From the cell containing the given text, extract its center point as [x, y] coordinate. 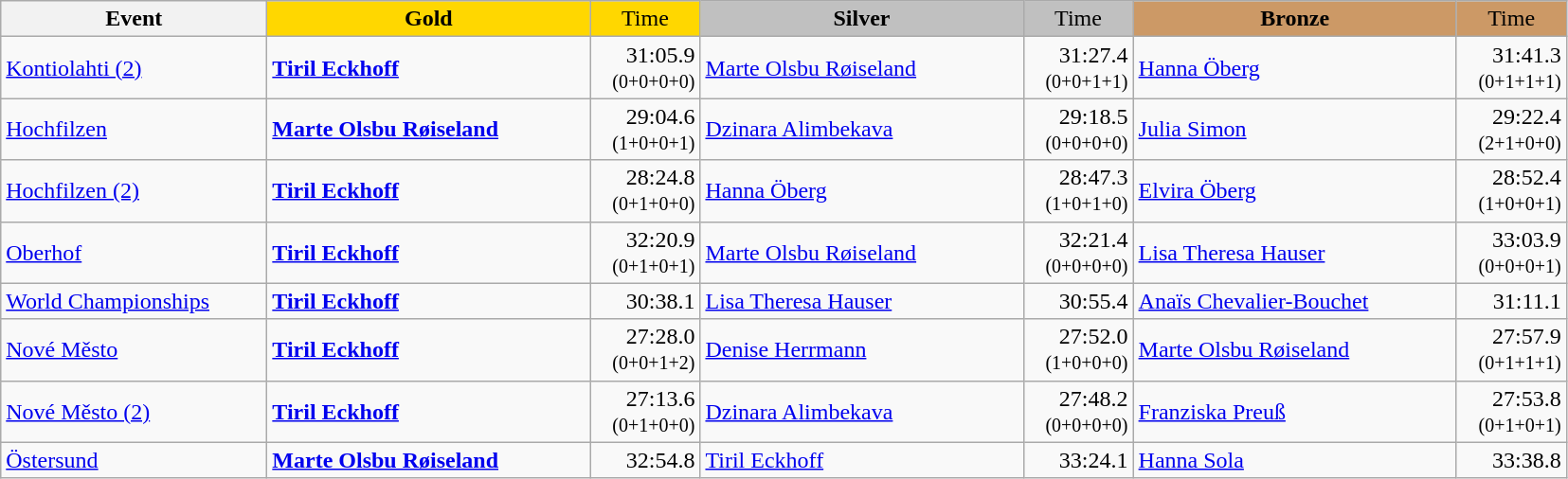
28:52.4(1+0+0+1) [1511, 191]
29:22.4(2+1+0+0) [1511, 129]
Elvira Öberg [1294, 191]
Hochfilzen [135, 129]
31:27.4(0+0+1+1) [1078, 68]
31:05.9(0+0+0+0) [645, 68]
27:13.6(0+1+0+0) [645, 411]
32:54.8 [645, 460]
33:38.8 [1511, 460]
29:04.6(1+0+0+1) [645, 129]
Oberhof [135, 252]
33:03.9(0+0+0+1) [1511, 252]
30:38.1 [645, 301]
Silver [862, 19]
Kontiolahti (2) [135, 68]
30:55.4 [1078, 301]
31:11.1 [1511, 301]
28:24.8(0+1+0+0) [645, 191]
27:52.0(1+0+0+0) [1078, 350]
32:21.4(0+0+0+0) [1078, 252]
World Championships [135, 301]
Nové Město [135, 350]
32:20.9(0+1+0+1) [645, 252]
Hanna Sola [1294, 460]
27:28.0(0+0+1+2) [645, 350]
29:18.5(0+0+0+0) [1078, 129]
Hochfilzen (2) [135, 191]
Franziska Preuß [1294, 411]
27:48.2(0+0+0+0) [1078, 411]
Gold [428, 19]
Denise Herrmann [862, 350]
Nové Město (2) [135, 411]
Östersund [135, 460]
28:47.3(1+0+1+0) [1078, 191]
33:24.1 [1078, 460]
27:53.8(0+1+0+1) [1511, 411]
Event [135, 19]
31:41.3(0+1+1+1) [1511, 68]
Anaïs Chevalier-Bouchet [1294, 301]
Bronze [1294, 19]
27:57.9(0+1+1+1) [1511, 350]
Julia Simon [1294, 129]
